Return the [X, Y] coordinate for the center point of the cell that contains the specified text.  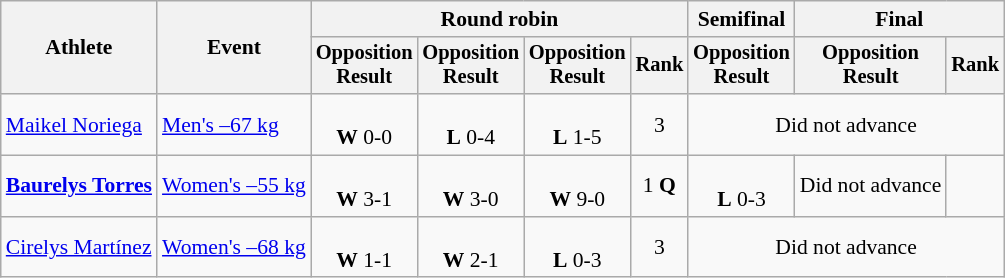
Women's –68 kg [234, 248]
Athlete [79, 48]
W 3-1 [364, 186]
Semifinal [742, 19]
W 3-0 [470, 186]
Maikel Noriega [79, 124]
L 0-4 [470, 124]
W 9-0 [578, 186]
Cirelys Martínez [79, 248]
W 0-0 [364, 124]
1 Q [660, 186]
W 1-1 [364, 248]
W 2-1 [470, 248]
Men's –67 kg [234, 124]
Baurelys Torres [79, 186]
Round robin [500, 19]
Women's –55 kg [234, 186]
L 1-5 [578, 124]
Event [234, 48]
Final [900, 19]
